Locate the cell with the specified text and output its [X, Y] center coordinate. 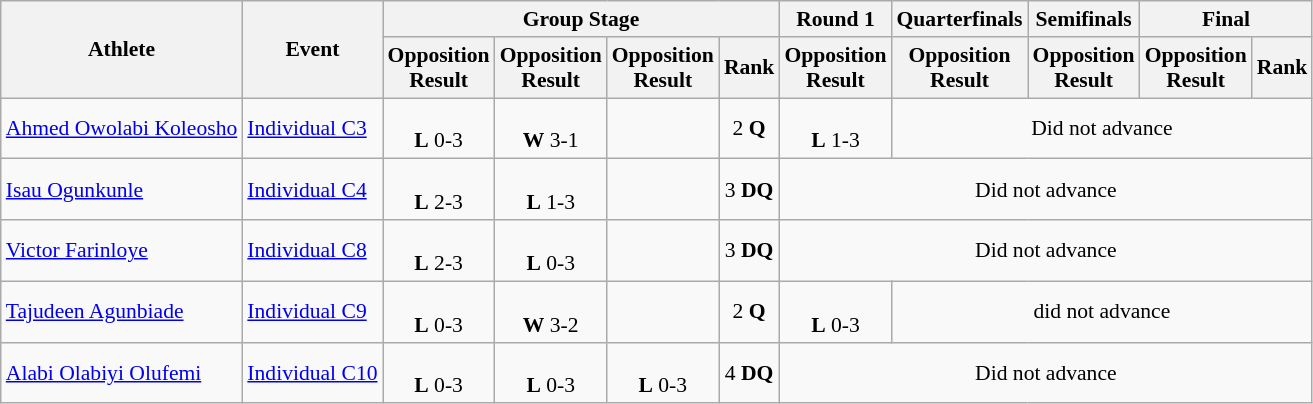
W 3-2 [551, 312]
Individual C4 [312, 190]
Final [1226, 19]
4 DQ [750, 372]
Individual C10 [312, 372]
Individual C9 [312, 312]
Isau Ogunkunle [122, 190]
Tajudeen Agunbiade [122, 312]
Athlete [122, 50]
Event [312, 50]
Individual C8 [312, 250]
Round 1 [835, 19]
Alabi Olabiyi Olufemi [122, 372]
Ahmed Owolabi Koleosho [122, 128]
Quarterfinals [959, 19]
W 3-1 [551, 128]
Semifinals [1084, 19]
Group Stage [582, 19]
did not advance [1102, 312]
Individual C3 [312, 128]
Victor Farinloye [122, 250]
